For the text-containing cell, return its midpoint in (x, y) coordinate format. 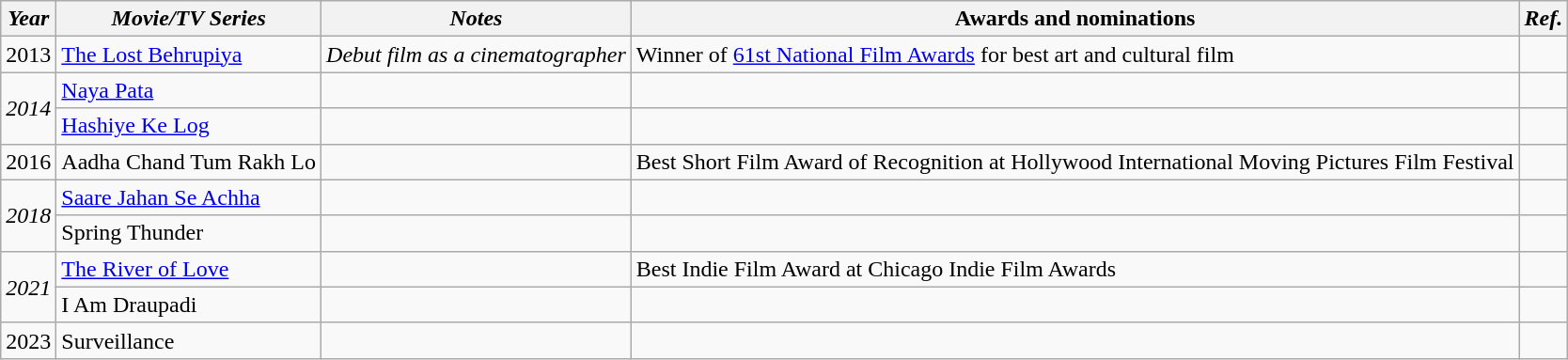
Ref. (1544, 19)
2021 (28, 287)
2013 (28, 55)
Notes (477, 19)
I Am Draupadi (189, 305)
Spring Thunder (189, 233)
2014 (28, 108)
Saare Jahan Se Achha (189, 197)
Movie/TV Series (189, 19)
Naya Pata (189, 90)
The River of Love (189, 269)
Winner of 61st National Film Awards for best art and cultural film (1075, 55)
Aadha Chand Tum Rakh Lo (189, 162)
Debut film as a cinematographer (477, 55)
Awards and nominations (1075, 19)
Best Short Film Award of Recognition at Hollywood International Moving Pictures Film Festival (1075, 162)
2016 (28, 162)
Year (28, 19)
2023 (28, 340)
Hashiye Ke Log (189, 126)
Best Indie Film Award at Chicago Indie Film Awards (1075, 269)
2018 (28, 215)
Surveillance (189, 340)
The Lost Behrupiya (189, 55)
